Return the (X, Y) coordinate for the center point of the cell that contains the specified text.  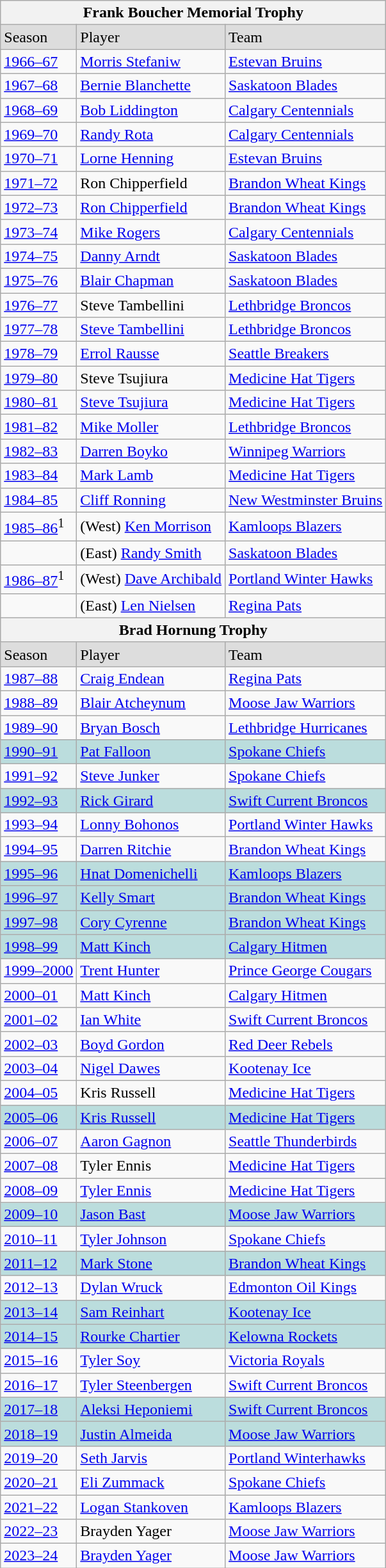
Aaron Gagnon (151, 1142)
(East) Randy Smith (151, 553)
2008–09 (38, 1190)
1982–83 (38, 451)
Frank Boucher Memorial Trophy (193, 13)
Seth Jarvis (151, 1458)
Aleksi Heponiemi (151, 1409)
Seattle Breakers (306, 354)
1989–90 (38, 728)
2016–17 (38, 1385)
1985–861 (38, 526)
2012–13 (38, 1288)
1995–96 (38, 874)
Red Deer Rebels (306, 1044)
2022–23 (38, 1532)
Lethbridge Hurricanes (306, 728)
Mike Rogers (151, 232)
2023–24 (38, 1556)
1996–97 (38, 898)
1967–68 (38, 86)
1976–77 (38, 305)
2004–05 (38, 1092)
1998–99 (38, 947)
2013–14 (38, 1312)
1980–81 (38, 403)
1978–79 (38, 354)
1999–2000 (38, 971)
1991–92 (38, 776)
1997–98 (38, 922)
Dylan Wruck (151, 1288)
Craig Endean (151, 678)
Boyd Gordon (151, 1044)
Justin Almeida (151, 1434)
Blair Chapman (151, 280)
2020–21 (38, 1482)
Steve Junker (151, 776)
1974–75 (38, 256)
Cory Cyrenne (151, 922)
Sam Reinhart (151, 1312)
Mark Stone (151, 1263)
1969–70 (38, 134)
1966–67 (38, 61)
2005–06 (38, 1117)
Kelowna Rockets (306, 1336)
Logan Stankoven (151, 1507)
Darren Ritchie (151, 849)
Lorne Henning (151, 159)
2014–15 (38, 1336)
Kelly Smart (151, 898)
1979–80 (38, 378)
Tyler Johnson (151, 1239)
Trent Hunter (151, 971)
1971–72 (38, 183)
New Westminster Bruins (306, 500)
Hnat Domenichelli (151, 874)
Jason Bast (151, 1215)
1970–71 (38, 159)
1994–95 (38, 849)
2006–07 (38, 1142)
2009–10 (38, 1215)
Randy Rota (151, 134)
1973–74 (38, 232)
(East) Len Nielsen (151, 605)
1983–84 (38, 476)
Cliff Ronning (151, 500)
Tyler Soy (151, 1361)
1988–89 (38, 703)
2003–04 (38, 1068)
Seattle Thunderbirds (306, 1142)
2018–19 (38, 1434)
Rourke Chartier (151, 1336)
1986–871 (38, 580)
2019–20 (38, 1458)
Blair Atcheynum (151, 703)
1990–91 (38, 752)
Tyler Steenbergen (151, 1385)
Errol Rausse (151, 354)
Brad Hornung Trophy (193, 630)
2000–01 (38, 995)
2017–18 (38, 1409)
Darren Boyko (151, 451)
Portland Winterhawks (306, 1458)
2011–12 (38, 1263)
1968–69 (38, 110)
Bryan Bosch (151, 728)
Bernie Blanchette (151, 86)
Mark Lamb (151, 476)
Danny Arndt (151, 256)
1987–88 (38, 678)
Mike Moller (151, 427)
(West) Dave Archibald (151, 580)
Lonny Bohonos (151, 825)
Edmonton Oil Kings (306, 1288)
Winnipeg Warriors (306, 451)
1977–78 (38, 330)
(West) Ken Morrison (151, 526)
1984–85 (38, 500)
Prince George Cougars (306, 971)
2015–16 (38, 1361)
2021–22 (38, 1507)
2010–11 (38, 1239)
1975–76 (38, 280)
1981–82 (38, 427)
2002–03 (38, 1044)
2001–02 (38, 1020)
1993–94 (38, 825)
1992–93 (38, 801)
1972–73 (38, 207)
Rick Girard (151, 801)
Morris Stefaniw (151, 61)
Ian White (151, 1020)
Eli Zummack (151, 1482)
Nigel Dawes (151, 1068)
Bob Liddington (151, 110)
Victoria Royals (306, 1361)
Pat Falloon (151, 752)
2007–08 (38, 1166)
